Identify which cell holds the provided text, then report its [x, y] central coordinate. 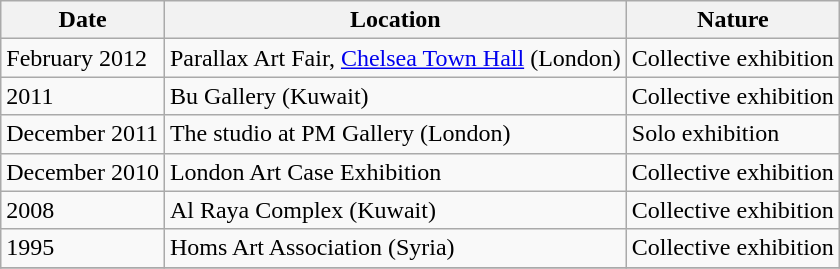
Homs Art Association (Syria) [395, 248]
February 2012 [83, 58]
Nature [732, 20]
The studio at PM Gallery (London) [395, 134]
2008 [83, 210]
Solo exhibition [732, 134]
1995 [83, 248]
December 2010 [83, 172]
Parallax Art Fair, Chelsea Town Hall (London) [395, 58]
December 2011 [83, 134]
Location [395, 20]
2011 [83, 96]
Date [83, 20]
Bu Gallery (Kuwait) [395, 96]
Al Raya Complex (Kuwait) [395, 210]
London Art Case Exhibition [395, 172]
